Identify which cell holds the provided text, then report its [X, Y] central coordinate. 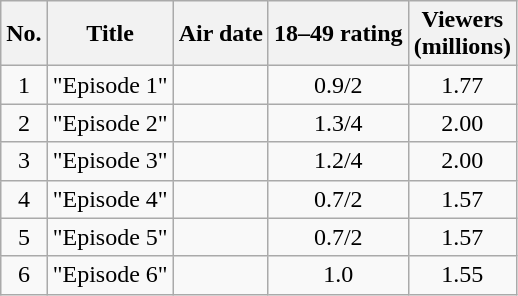
Viewers(millions) [462, 34]
1.77 [462, 85]
1.2/4 [338, 161]
3 [24, 161]
"Episode 2" [110, 123]
6 [24, 275]
"Episode 5" [110, 237]
"Episode 3" [110, 161]
0.9/2 [338, 85]
1 [24, 85]
1.55 [462, 275]
5 [24, 237]
"Episode 1" [110, 85]
"Episode 6" [110, 275]
4 [24, 199]
2 [24, 123]
Title [110, 34]
"Episode 4" [110, 199]
1.3/4 [338, 123]
1.0 [338, 275]
No. [24, 34]
18–49 rating [338, 34]
Air date [220, 34]
